Search for the cell housing the specified text and yield its (x, y) center coordinate. 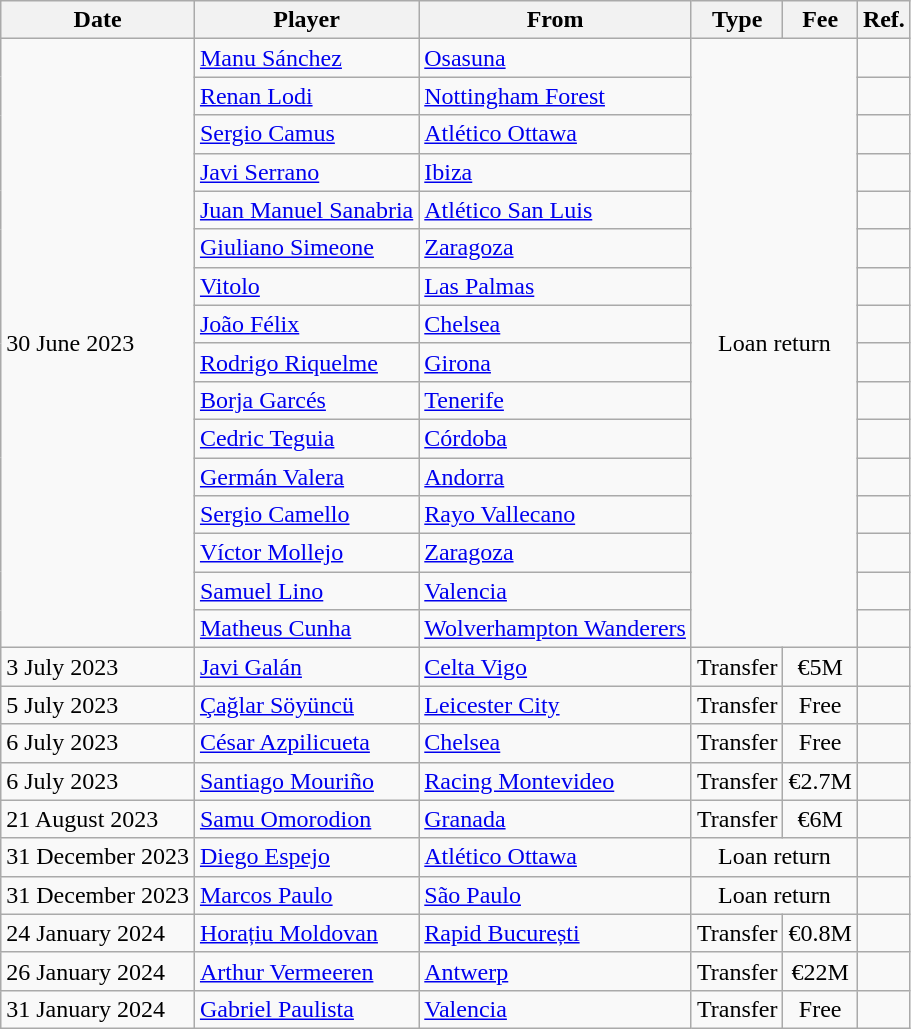
Córdoba (556, 438)
Gabriel Paulista (306, 1009)
Fee (820, 20)
Marcos Paulo (306, 895)
Javi Serrano (306, 172)
Nottingham Forest (556, 96)
Atlético San Luis (556, 210)
Wolverhampton Wanderers (556, 629)
César Azpilicueta (306, 743)
Juan Manuel Sanabria (306, 210)
31 January 2024 (98, 1009)
Rodrigo Riquelme (306, 362)
São Paulo (556, 895)
Víctor Mollejo (306, 553)
Vitolo (306, 286)
Santiago Mouriño (306, 781)
Celta Vigo (556, 667)
Ref. (884, 20)
Germán Valera (306, 477)
Arthur Vermeeren (306, 971)
Las Palmas (556, 286)
€22M (820, 971)
Leicester City (556, 705)
Tenerife (556, 400)
Girona (556, 362)
€0.8M (820, 933)
Sergio Camello (306, 515)
Samu Omorodion (306, 819)
Ibiza (556, 172)
€5M (820, 667)
Antwerp (556, 971)
€6M (820, 819)
From (556, 20)
Matheus Cunha (306, 629)
5 July 2023 (98, 705)
João Félix (306, 324)
Çağlar Söyüncü (306, 705)
Sergio Camus (306, 134)
€2.7M (820, 781)
Giuliano Simeone (306, 248)
Borja Garcés (306, 400)
Horațiu Moldovan (306, 933)
Andorra (556, 477)
Player (306, 20)
Javi Galán (306, 667)
Cedric Teguia (306, 438)
24 January 2024 (98, 933)
30 June 2023 (98, 344)
Renan Lodi (306, 96)
Diego Espejo (306, 857)
3 July 2023 (98, 667)
Rayo Vallecano (556, 515)
Osasuna (556, 58)
21 August 2023 (98, 819)
Manu Sánchez (306, 58)
26 January 2024 (98, 971)
Granada (556, 819)
Rapid București (556, 933)
Samuel Lino (306, 591)
Date (98, 20)
Type (737, 20)
Racing Montevideo (556, 781)
